Return [x, y] of the center of cell containing provided text 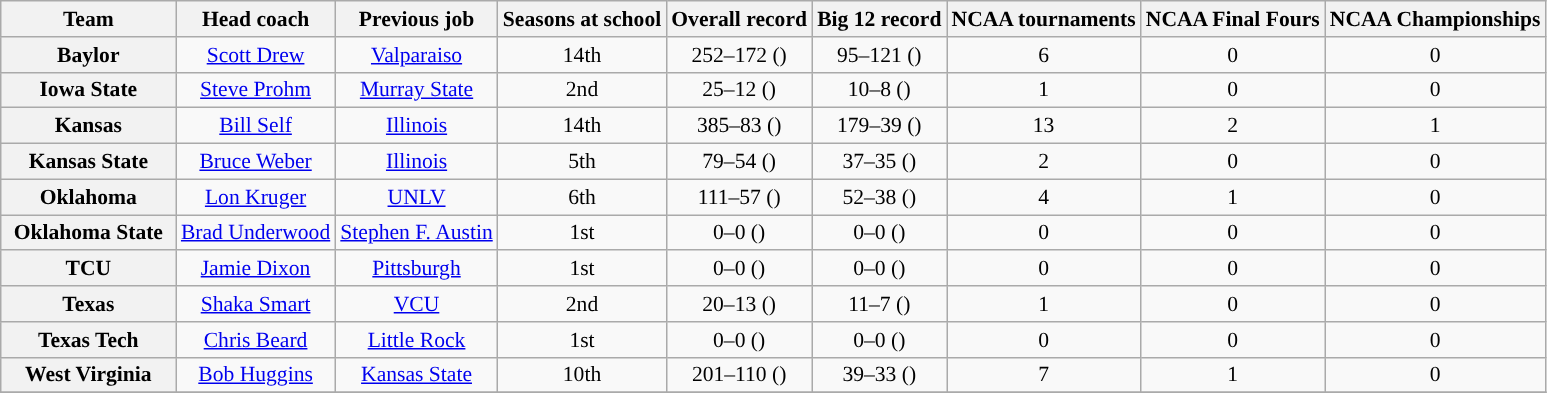
37–35 () [879, 162]
Previous job [416, 19]
25–12 () [739, 90]
Seasons at school [582, 19]
6th [582, 197]
Baylor [88, 55]
Little Rock [416, 340]
385–83 () [739, 126]
NCAA Championships [1436, 19]
UNLV [416, 197]
7 [1043, 375]
Jamie Dixon [256, 269]
10th [582, 375]
Valparaiso [416, 55]
252–172 () [739, 55]
Bill Self [256, 126]
5th [582, 162]
Head coach [256, 19]
20–13 () [739, 304]
Overall record [739, 19]
Stephen F. Austin [416, 233]
Big 12 record [879, 19]
Bob Huggins [256, 375]
Chris Beard [256, 340]
Texas [88, 304]
Murray State [416, 90]
179–39 () [879, 126]
NCAA tournaments [1043, 19]
Steve Prohm [256, 90]
Bruce Weber [256, 162]
Lon Kruger [256, 197]
TCU [88, 269]
Iowa State [88, 90]
VCU [416, 304]
Brad Underwood [256, 233]
39–33 () [879, 375]
4 [1043, 197]
79–54 () [739, 162]
Oklahoma State [88, 233]
Texas Tech [88, 340]
10–8 () [879, 90]
6 [1043, 55]
Shaka Smart [256, 304]
Kansas [88, 126]
13 [1043, 126]
11–7 () [879, 304]
Pittsburgh [416, 269]
Team [88, 19]
Scott Drew [256, 55]
Oklahoma [88, 197]
95–121 () [879, 55]
West Virginia [88, 375]
201–110 () [739, 375]
111–57 () [739, 197]
52–38 () [879, 197]
NCAA Final Fours [1233, 19]
